Return the [X, Y] coordinate for the center point of the cell that contains the specified text.  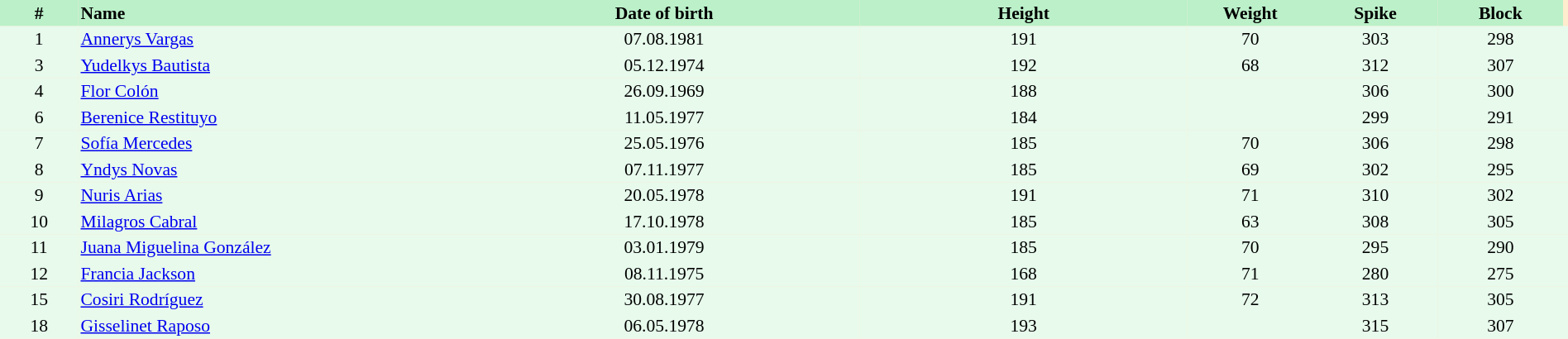
25.05.1976 [664, 144]
308 [1374, 222]
188 [1024, 91]
Spike [1374, 13]
291 [1500, 117]
# [39, 13]
07.11.1977 [664, 169]
30.08.1977 [664, 299]
12 [39, 274]
11.05.1977 [664, 117]
312 [1374, 65]
17.10.1978 [664, 222]
7 [39, 144]
3 [39, 65]
9 [39, 195]
6 [39, 117]
275 [1500, 274]
15 [39, 299]
Flor Colón [273, 91]
8 [39, 169]
280 [1374, 274]
Francia Jackson [273, 274]
300 [1500, 91]
63 [1250, 222]
310 [1374, 195]
Berenice Restituyo [273, 117]
Nuris Arias [273, 195]
Juana Miguelina González [273, 248]
Date of birth [664, 13]
Name [273, 13]
Yudelkys Bautista [273, 65]
05.12.1974 [664, 65]
68 [1250, 65]
72 [1250, 299]
10 [39, 222]
168 [1024, 274]
Block [1500, 13]
299 [1374, 117]
4 [39, 91]
Sofía Mercedes [273, 144]
290 [1500, 248]
06.05.1978 [664, 326]
Milagros Cabral [273, 222]
Weight [1250, 13]
03.01.1979 [664, 248]
193 [1024, 326]
07.08.1981 [664, 40]
192 [1024, 65]
1 [39, 40]
303 [1374, 40]
Annerys Vargas [273, 40]
11 [39, 248]
69 [1250, 169]
18 [39, 326]
313 [1374, 299]
08.11.1975 [664, 274]
Height [1024, 13]
Gisselinet Raposo [273, 326]
26.09.1969 [664, 91]
184 [1024, 117]
315 [1374, 326]
Cosiri Rodríguez [273, 299]
Yndys Novas [273, 169]
20.05.1978 [664, 195]
